Output the (x, y) coordinate of the center of the cell containing the given text.  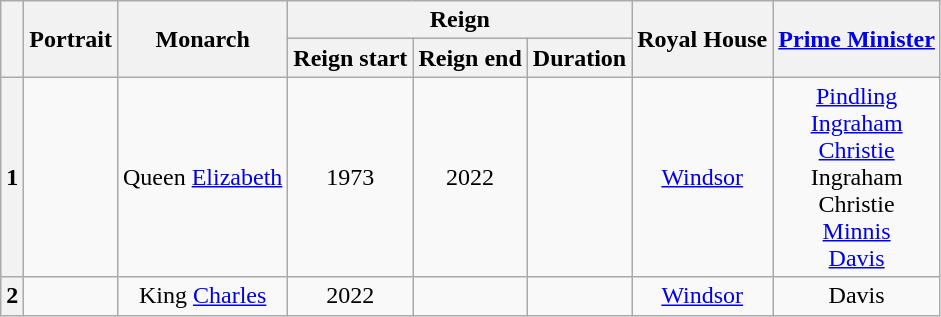
Queen Elizabeth (202, 177)
2 (12, 296)
Prime Minister (857, 39)
Reign (460, 20)
PindlingIngrahamChristieIngrahamChristieMinnisDavis (857, 177)
Reign start (350, 58)
1 (12, 177)
Duration (579, 58)
Monarch (202, 39)
Portrait (71, 39)
Reign end (470, 58)
Royal House (702, 39)
1973 (350, 177)
Davis (857, 296)
King Charles (202, 296)
